Detect which cell encompasses the target text, then output its [X, Y] center coordinate. 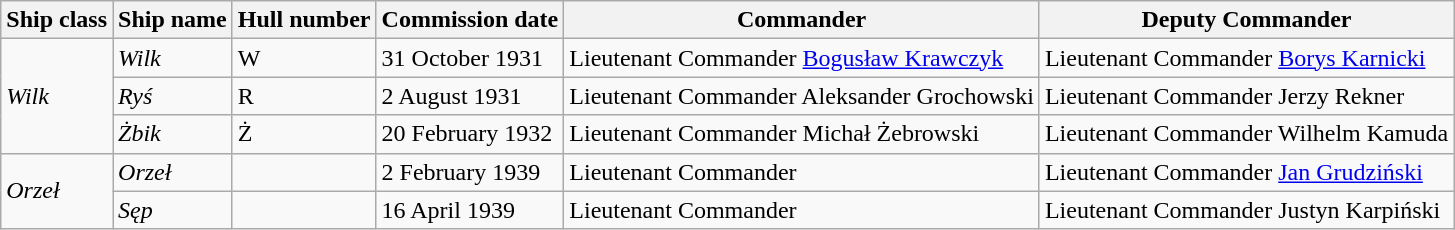
Hull number [304, 20]
Ship name [173, 20]
Ship class [57, 20]
Ż [304, 134]
Lieutenant Commander Michał Żebrowski [802, 134]
Lieutenant Commander Bogusław Krawczyk [802, 58]
W [304, 58]
Lieutenant Commander Jerzy Rekner [1246, 96]
Lieutenant Commander Jan Grudziński [1246, 172]
Lieutenant Commander Justyn Karpiński [1246, 210]
2 August 1931 [470, 96]
Ryś [173, 96]
Commander [802, 20]
Żbik [173, 134]
31 October 1931 [470, 58]
20 February 1932 [470, 134]
Sęp [173, 210]
2 February 1939 [470, 172]
Lieutenant Commander Aleksander Grochowski [802, 96]
Commission date [470, 20]
Deputy Commander [1246, 20]
Lieutenant Commander Wilhelm Kamuda [1246, 134]
Lieutenant Commander Borys Karnicki [1246, 58]
16 April 1939 [470, 210]
R [304, 96]
